Extract the [X, Y] coordinate from the center of the cell holding the provided text.  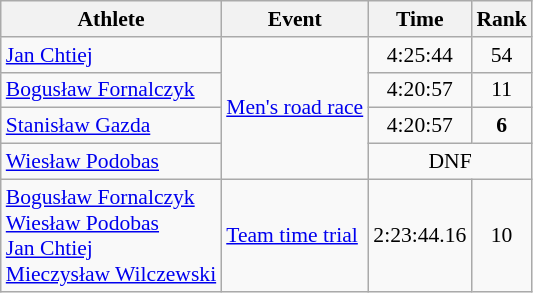
11 [502, 90]
Rank [502, 19]
10 [502, 235]
6 [502, 126]
Time [420, 19]
Bogusław FornalczykWiesław PodobasJan ChtiejMieczysław Wilczewski [111, 235]
Men's road race [294, 108]
4:25:44 [420, 55]
Event [294, 19]
DNF [450, 162]
Athlete [111, 19]
Wiesław Podobas [111, 162]
54 [502, 55]
Stanisław Gazda [111, 126]
Bogusław Fornalczyk [111, 90]
2:23:44.16 [420, 235]
Team time trial [294, 235]
Jan Chtiej [111, 55]
